Return (x, y) of the center of cell containing provided text 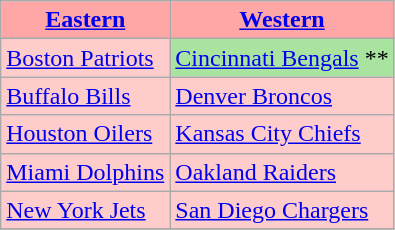
New York Jets (86, 210)
San Diego Chargers (282, 210)
Buffalo Bills (86, 96)
Kansas City Chiefs (282, 134)
Denver Broncos (282, 96)
Miami Dolphins (86, 172)
Houston Oilers (86, 134)
Eastern (86, 20)
Oakland Raiders (282, 172)
Boston Patriots (86, 58)
Western (282, 20)
Cincinnati Bengals ** (282, 58)
